Return [x, y] of the center of cell containing provided text 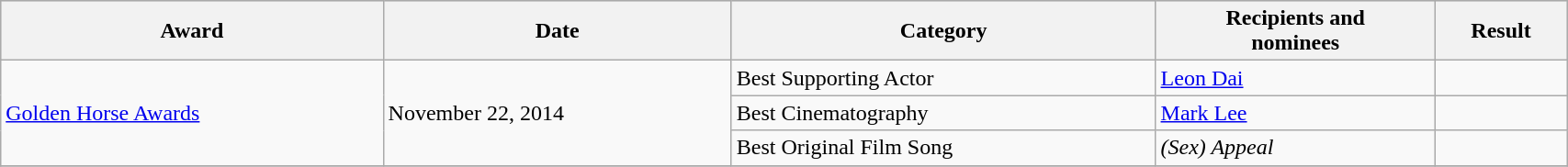
(Sex) Appeal [1295, 148]
November 22, 2014 [557, 113]
Recipients and nominees [1295, 31]
Date [557, 31]
Best Supporting Actor [943, 78]
Best Original Film Song [943, 148]
Golden Horse Awards [192, 113]
Best Cinematography [943, 113]
Result [1501, 31]
Mark Lee [1295, 113]
Award [192, 31]
Leon Dai [1295, 78]
Category [943, 31]
